Find where the given text appears and provide that cell's center as (X, Y) coordinate. 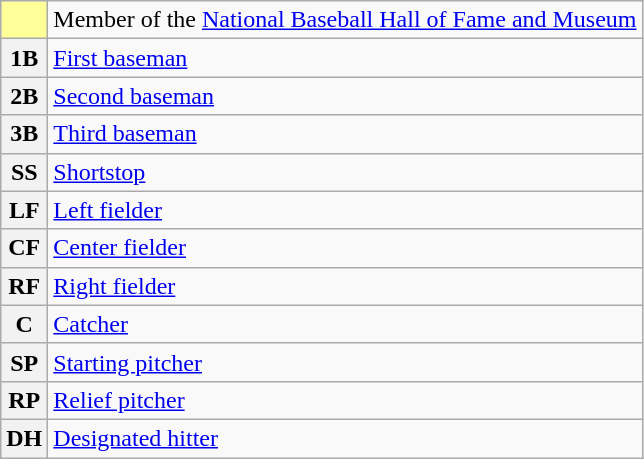
3B (24, 134)
SS (24, 172)
C (24, 324)
Second baseman (345, 96)
Shortstop (345, 172)
CF (24, 248)
2B (24, 96)
Catcher (345, 324)
Member of the National Baseball Hall of Fame and Museum (345, 20)
Designated hitter (345, 438)
Right fielder (345, 286)
Center fielder (345, 248)
RF (24, 286)
Relief pitcher (345, 400)
SP (24, 362)
First baseman (345, 58)
1B (24, 58)
DH (24, 438)
Third baseman (345, 134)
RP (24, 400)
LF (24, 210)
Left fielder (345, 210)
Starting pitcher (345, 362)
